Pinpoint the cell where the given text exists, returning its [X, Y] midpoint coordinate. 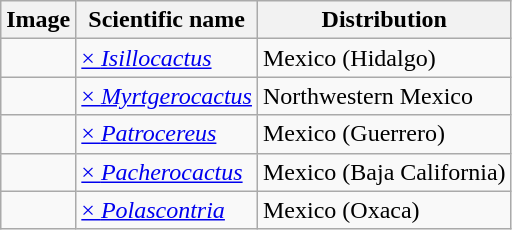
Mexico (Guerrero) [384, 134]
Image [38, 20]
Mexico (Oxaca) [384, 210]
Scientific name [167, 20]
Distribution [384, 20]
Mexico (Baja California) [384, 172]
× Patrocereus [167, 134]
Northwestern Mexico [384, 96]
× Pacherocactus [167, 172]
× Myrtgerocactus [167, 96]
× Isillocactus [167, 58]
Mexico (Hidalgo) [384, 58]
× Polascontria [167, 210]
